Capture the cell that displays the provided text and extract its [X, Y] central coordinate. 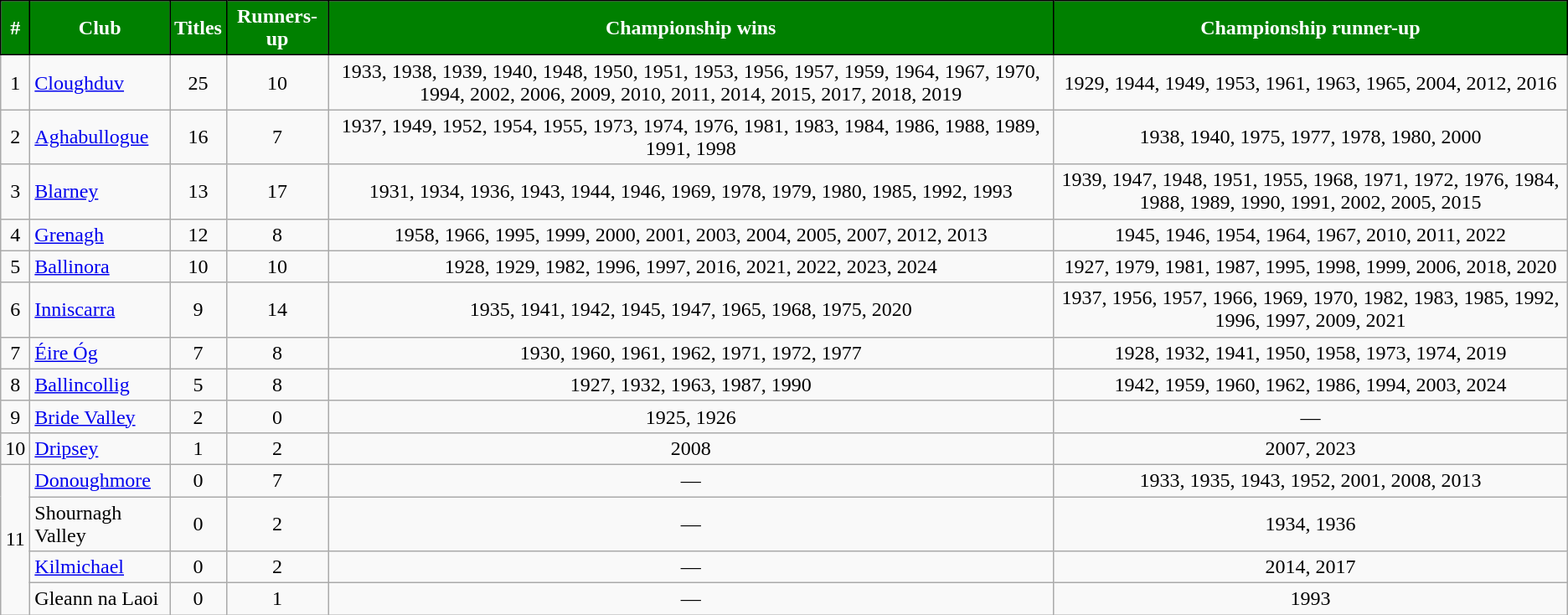
1937, 1956, 1957, 1966, 1969, 1970, 1982, 1983, 1985, 1992, 1996, 1997, 2009, 2021 [1311, 310]
Blarney [101, 191]
1931, 1934, 1936, 1943, 1944, 1946, 1969, 1978, 1979, 1980, 1985, 1992, 1993 [691, 191]
3 [15, 191]
1939, 1947, 1948, 1951, 1955, 1968, 1971, 1972, 1976, 1984, 1988, 1989, 1990, 1991, 2002, 2005, 2015 [1311, 191]
Championship wins [691, 28]
1938, 1940, 1975, 1977, 1978, 1980, 2000 [1311, 137]
2014, 2017 [1311, 567]
12 [198, 235]
Grenagh [101, 235]
1933, 1938, 1939, 1940, 1948, 1950, 1951, 1953, 1956, 1957, 1959, 1964, 1967, 1970, 1994, 2002, 2006, 2009, 2010, 2011, 2014, 2015, 2017, 2018, 2019 [691, 82]
1930, 1960, 1961, 1962, 1971, 1972, 1977 [691, 353]
1929, 1944, 1949, 1953, 1961, 1963, 1965, 2004, 2012, 2016 [1311, 82]
Dripsey [101, 448]
1927, 1979, 1981, 1987, 1995, 1998, 1999, 2006, 2018, 2020 [1311, 266]
4 [15, 235]
Championship runner-up [1311, 28]
Cloughduv [101, 82]
Bride Valley [101, 416]
14 [276, 310]
Ballincollig [101, 385]
1925, 1926 [691, 416]
1928, 1929, 1982, 1996, 1997, 2016, 2021, 2022, 2023, 2024 [691, 266]
Runners-up [276, 28]
17 [276, 191]
1942, 1959, 1960, 1962, 1986, 1994, 2003, 2024 [1311, 385]
11 [15, 540]
1934, 1936 [1311, 523]
1937, 1949, 1952, 1954, 1955, 1973, 1974, 1976, 1981, 1983, 1984, 1986, 1988, 1989, 1991, 1998 [691, 137]
6 [15, 310]
Titles [198, 28]
Ballinora [101, 266]
Shournagh Valley [101, 523]
Kilmichael [101, 567]
1927, 1932, 1963, 1987, 1990 [691, 385]
1933, 1935, 1943, 1952, 2001, 2008, 2013 [1311, 480]
25 [198, 82]
Inniscarra [101, 310]
2008 [691, 448]
Donoughmore [101, 480]
1928, 1932, 1941, 1950, 1958, 1973, 1974, 2019 [1311, 353]
1993 [1311, 599]
Aghabullogue [101, 137]
Club [101, 28]
# [15, 28]
Gleann na Laoi [101, 599]
1935, 1941, 1942, 1945, 1947, 1965, 1968, 1975, 2020 [691, 310]
1945, 1946, 1954, 1964, 1967, 2010, 2011, 2022 [1311, 235]
1958, 1966, 1995, 1999, 2000, 2001, 2003, 2004, 2005, 2007, 2012, 2013 [691, 235]
13 [198, 191]
Éire Óg [101, 353]
16 [198, 137]
2007, 2023 [1311, 448]
